From the cell containing the given text, extract its center point as [x, y] coordinate. 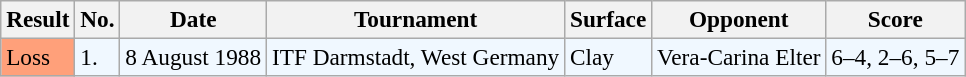
Vera-Carina Elter [739, 57]
6–4, 2–6, 5–7 [896, 57]
Surface [608, 19]
Clay [608, 57]
8 August 1988 [194, 57]
Tournament [416, 19]
Opponent [739, 19]
Score [896, 19]
ITF Darmstadt, West Germany [416, 57]
Loss [38, 57]
No. [98, 19]
Date [194, 19]
1. [98, 57]
Result [38, 19]
